Search for the cell housing the specified text and yield its (x, y) center coordinate. 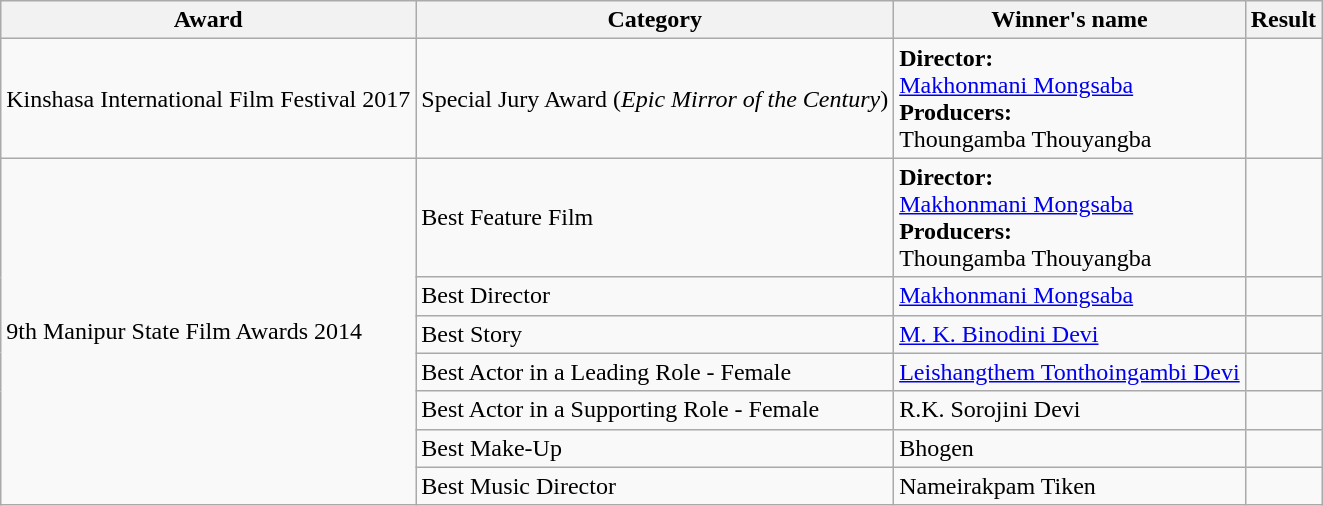
Winner's name (1070, 20)
Best Story (655, 334)
Bhogen (1070, 448)
Special Jury Award (Epic Mirror of the Century) (655, 98)
Kinshasa International Film Festival 2017 (208, 98)
Best Feature Film (655, 218)
Award (208, 20)
Best Make-Up (655, 448)
Best Actor in a Leading Role - Female (655, 372)
Result (1283, 20)
Nameirakpam Tiken (1070, 486)
M. K. Binodini Devi (1070, 334)
R.K. Sorojini Devi (1070, 410)
Best Director (655, 296)
Best Music Director (655, 486)
Best Actor in a Supporting Role - Female (655, 410)
9th Manipur State Film Awards 2014 (208, 332)
Leishangthem Tonthoingambi Devi (1070, 372)
Category (655, 20)
Makhonmani Mongsaba (1070, 296)
